Scan for the cell matching the given text and deliver its [X, Y] coordinate at center. 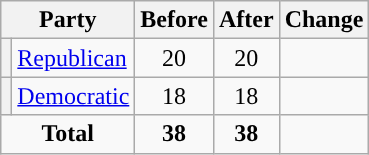
Before [174, 20]
After [246, 20]
Change [324, 20]
Democratic [74, 96]
Total [68, 134]
Party [68, 20]
Republican [74, 58]
